Detect which cell encompasses the target text, then output its [X, Y] center coordinate. 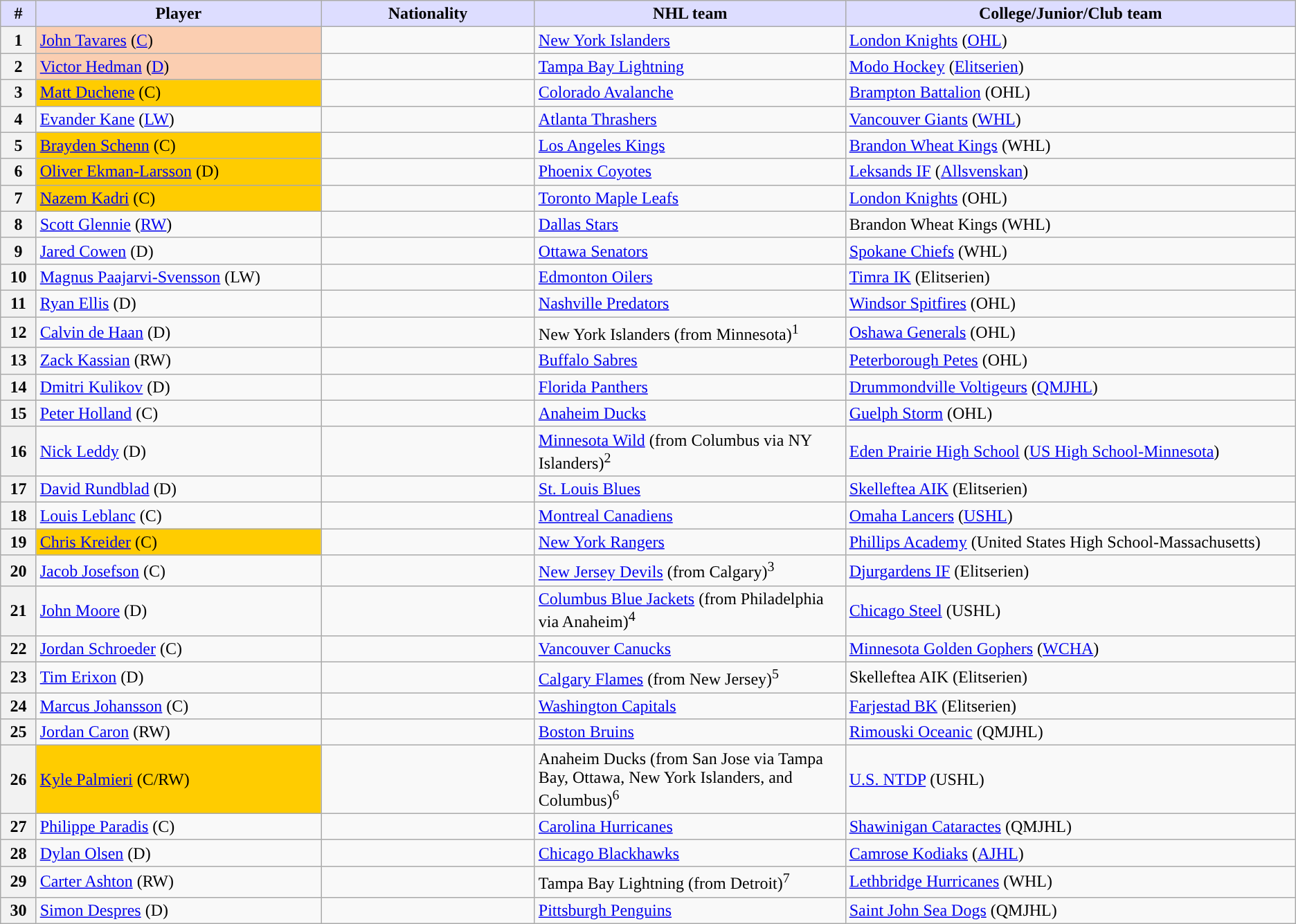
Modo Hockey (Elitserien) [1070, 66]
Victor Hedman (D) [179, 66]
5 [18, 145]
Tampa Bay Lightning [690, 66]
Philippe Paradis (C) [179, 826]
Florida Panthers [690, 387]
Ottawa Senators [690, 251]
Omaha Lancers (USHL) [1070, 516]
Farjestad BK (Elitserien) [1070, 706]
Nationality [428, 14]
29 [18, 882]
Anaheim Ducks [690, 413]
11 [18, 303]
Oliver Ekman-Larsson (D) [179, 172]
Peterborough Petes (OHL) [1070, 361]
Brampton Battalion (OHL) [1070, 93]
2 [18, 66]
Evander Kane (LW) [179, 119]
New York Islanders (from Minnesota)1 [690, 332]
St. Louis Blues [690, 489]
Kyle Palmieri (C/RW) [179, 779]
Chris Kreider (C) [179, 542]
Matt Duchene (C) [179, 93]
Zack Kassian (RW) [179, 361]
Rimouski Oceanic (QMJHL) [1070, 732]
Vancouver Canucks [690, 649]
Calvin de Haan (D) [179, 332]
12 [18, 332]
Simon Despres (D) [179, 910]
27 [18, 826]
Phillips Academy (United States High School-Massachusetts) [1070, 542]
Edmonton Oilers [690, 277]
Tim Erixon (D) [179, 677]
Player [179, 14]
Dylan Olsen (D) [179, 853]
24 [18, 706]
Colorado Avalanche [690, 93]
Montreal Canadiens [690, 516]
Ryan Ellis (D) [179, 303]
College/Junior/Club team [1070, 14]
19 [18, 542]
Dallas Stars [690, 224]
15 [18, 413]
21 [18, 611]
10 [18, 277]
Jordan Schroeder (C) [179, 649]
3 [18, 93]
22 [18, 649]
1 [18, 40]
Windsor Spitfires (OHL) [1070, 303]
New Jersey Devils (from Calgary)3 [690, 570]
Jared Cowen (D) [179, 251]
6 [18, 172]
Scott Glennie (RW) [179, 224]
Lethbridge Hurricanes (WHL) [1070, 882]
Timra IK (Elitserien) [1070, 277]
New York Islanders [690, 40]
9 [18, 251]
Minnesota Golden Gophers (WCHA) [1070, 649]
17 [18, 489]
Saint John Sea Dogs (QMJHL) [1070, 910]
Guelph Storm (OHL) [1070, 413]
Nazem Kadri (C) [179, 198]
7 [18, 198]
Peter Holland (C) [179, 413]
23 [18, 677]
John Tavares (C) [179, 40]
Louis Leblanc (C) [179, 516]
20 [18, 570]
Washington Capitals [690, 706]
Toronto Maple Leafs [690, 198]
U.S. NTDP (USHL) [1070, 779]
NHL team [690, 14]
28 [18, 853]
Tampa Bay Lightning (from Detroit)7 [690, 882]
# [18, 14]
Eden Prairie High School (US High School-Minnesota) [1070, 451]
Camrose Kodiaks (AJHL) [1070, 853]
Carolina Hurricanes [690, 826]
18 [18, 516]
4 [18, 119]
Boston Bruins [690, 732]
25 [18, 732]
Dmitri Kulikov (D) [179, 387]
Jacob Josefson (C) [179, 570]
Leksands IF (Allsvenskan) [1070, 172]
Carter Ashton (RW) [179, 882]
Spokane Chiefs (WHL) [1070, 251]
David Rundblad (D) [179, 489]
26 [18, 779]
Djurgardens IF (Elitserien) [1070, 570]
Shawinigan Cataractes (QMJHL) [1070, 826]
Magnus Paajarvi-Svensson (LW) [179, 277]
16 [18, 451]
Jordan Caron (RW) [179, 732]
John Moore (D) [179, 611]
8 [18, 224]
New York Rangers [690, 542]
Marcus Johansson (C) [179, 706]
Columbus Blue Jackets (from Philadelphia via Anaheim)4 [690, 611]
Brayden Schenn (C) [179, 145]
Anaheim Ducks (from San Jose via Tampa Bay, Ottawa, New York Islanders, and Columbus)6 [690, 779]
Nashville Predators [690, 303]
Drummondville Voltigeurs (QMJHL) [1070, 387]
Pittsburgh Penguins [690, 910]
Nick Leddy (D) [179, 451]
Calgary Flames (from New Jersey)5 [690, 677]
Vancouver Giants (WHL) [1070, 119]
Minnesota Wild (from Columbus via NY Islanders)2 [690, 451]
Atlanta Thrashers [690, 119]
14 [18, 387]
Chicago Steel (USHL) [1070, 611]
Phoenix Coyotes [690, 172]
Oshawa Generals (OHL) [1070, 332]
Chicago Blackhawks [690, 853]
13 [18, 361]
Los Angeles Kings [690, 145]
30 [18, 910]
Buffalo Sabres [690, 361]
